For the text-containing cell, return its midpoint in [X, Y] coordinate format. 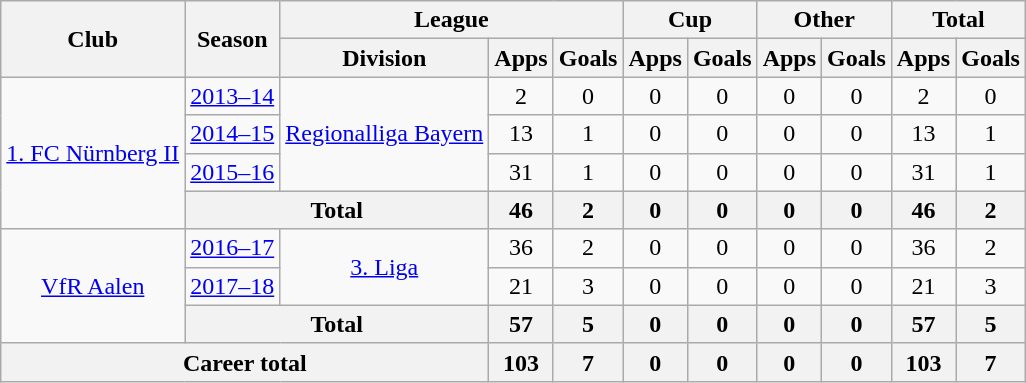
2015–16 [232, 172]
Regionalliga Bayern [384, 134]
League [452, 20]
2016–17 [232, 248]
Career total [245, 362]
Season [232, 39]
2014–15 [232, 134]
2017–18 [232, 286]
VfR Aalen [93, 286]
3. Liga [384, 267]
Division [384, 58]
1. FC Nürnberg II [93, 153]
Club [93, 39]
Cup [690, 20]
Other [824, 20]
2013–14 [232, 96]
